Provide the [X, Y] coordinate of the cell's center where the given text is located.  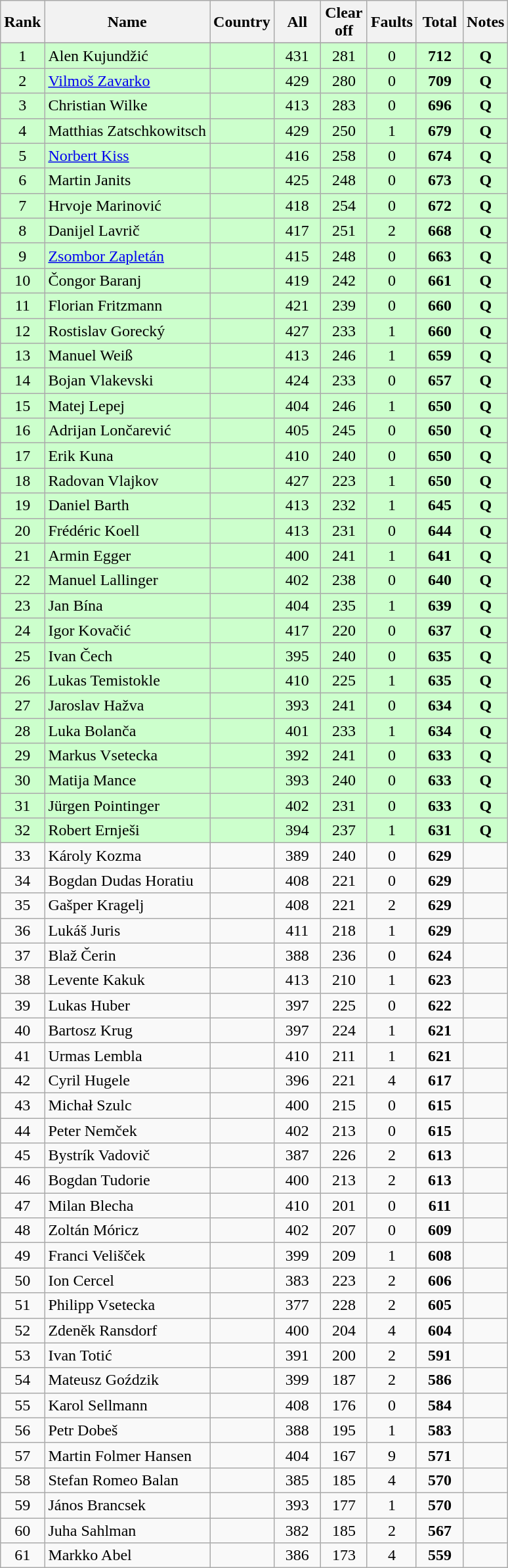
Frédéric Koell [127, 531]
672 [440, 206]
623 [440, 980]
5 [22, 156]
17 [22, 456]
Milan Blecha [127, 1206]
Karol Sellmann [127, 1405]
209 [344, 1255]
7 [22, 206]
Manuel Lallinger [127, 580]
Petr Dobeš [127, 1430]
Martin Folmer Hansen [127, 1455]
586 [440, 1380]
280 [344, 81]
19 [22, 506]
6 [22, 181]
383 [297, 1280]
567 [440, 1531]
29 [22, 756]
38 [22, 980]
8 [22, 230]
Christian Wilke [127, 106]
173 [344, 1556]
24 [22, 630]
424 [297, 381]
14 [22, 381]
674 [440, 156]
201 [344, 1206]
45 [22, 1156]
696 [440, 106]
661 [440, 280]
Rank [22, 22]
415 [297, 255]
31 [22, 806]
391 [297, 1355]
251 [344, 230]
405 [297, 431]
Lukas Huber [127, 1005]
Radovan Vlajkov [127, 481]
663 [440, 255]
245 [344, 431]
215 [344, 1105]
Michał Szulc [127, 1105]
591 [440, 1355]
33 [22, 856]
176 [344, 1405]
395 [297, 655]
Country [242, 22]
559 [440, 1556]
421 [297, 305]
János Brancsek [127, 1505]
Total [440, 22]
Erik Kuna [127, 456]
23 [22, 605]
622 [440, 1005]
239 [344, 305]
Luka Bolanča [127, 731]
712 [440, 56]
608 [440, 1255]
425 [297, 181]
624 [440, 955]
Urmas Lembla [127, 1055]
Stefan Romeo Balan [127, 1480]
Zsombor Zapletán [127, 255]
13 [22, 356]
242 [344, 280]
Danijel Lavrič [127, 230]
Mateusz Goździk [127, 1380]
Bartosz Krug [127, 1030]
Zdeněk Ransdorf [127, 1330]
20 [22, 531]
3 [22, 106]
606 [440, 1280]
396 [297, 1080]
37 [22, 955]
46 [22, 1181]
52 [22, 1330]
238 [344, 580]
Faults [391, 22]
583 [440, 1430]
431 [297, 56]
571 [440, 1455]
50 [22, 1280]
Franci Velišček [127, 1255]
27 [22, 705]
Čongor Baranj [127, 280]
59 [22, 1505]
392 [297, 756]
226 [344, 1156]
204 [344, 1330]
25 [22, 655]
12 [22, 330]
Philipp Vsetecka [127, 1305]
Matthias Zatschkowitsch [127, 131]
Bogdan Dudas Horatiu [127, 881]
611 [440, 1206]
639 [440, 605]
416 [297, 156]
Jürgen Pointinger [127, 806]
Jan Bína [127, 605]
Cyril Hugele [127, 1080]
Notes [486, 22]
604 [440, 1330]
39 [22, 1005]
Adrijan Lončarević [127, 431]
382 [297, 1531]
167 [344, 1455]
218 [344, 930]
Vilmoš Zavarko [127, 81]
220 [344, 630]
40 [22, 1030]
Lukas Temistokle [127, 680]
35 [22, 905]
Bystrík Vadovič [127, 1156]
26 [22, 680]
49 [22, 1255]
18 [22, 481]
44 [22, 1130]
385 [297, 1480]
Robert Ernješi [127, 831]
21 [22, 555]
Clear off [344, 22]
Blaž Čerin [127, 955]
57 [22, 1455]
211 [344, 1055]
679 [440, 131]
236 [344, 955]
Ion Cercel [127, 1280]
Martin Janits [127, 181]
15 [22, 406]
200 [344, 1355]
254 [344, 206]
387 [297, 1156]
187 [344, 1380]
605 [440, 1305]
34 [22, 881]
657 [440, 381]
389 [297, 856]
419 [297, 280]
Markko Abel [127, 1556]
48 [22, 1230]
394 [297, 831]
Ivan Čech [127, 655]
283 [344, 106]
Rostislav Gorecký [127, 330]
232 [344, 506]
224 [344, 1030]
Bogdan Tudorie [127, 1181]
54 [22, 1380]
637 [440, 630]
584 [440, 1405]
28 [22, 731]
673 [440, 181]
Norbert Kiss [127, 156]
Zoltán Móricz [127, 1230]
32 [22, 831]
Matej Lepej [127, 406]
55 [22, 1405]
401 [297, 731]
Levente Kakuk [127, 980]
250 [344, 131]
641 [440, 555]
Florian Fritzmann [127, 305]
258 [344, 156]
11 [22, 305]
386 [297, 1556]
237 [344, 831]
22 [22, 580]
210 [344, 980]
411 [297, 930]
Daniel Barth [127, 506]
Markus Vsetecka [127, 756]
235 [344, 605]
60 [22, 1531]
Manuel Weiß [127, 356]
30 [22, 781]
43 [22, 1105]
195 [344, 1430]
228 [344, 1305]
177 [344, 1505]
47 [22, 1206]
644 [440, 531]
Juha Sahlman [127, 1531]
56 [22, 1430]
61 [22, 1556]
All [297, 22]
Armin Egger [127, 555]
Alen Kujundžić [127, 56]
709 [440, 81]
Hrvoje Marinović [127, 206]
281 [344, 56]
Jaroslav Hažva [127, 705]
617 [440, 1080]
36 [22, 930]
Ivan Totić [127, 1355]
Károly Kozma [127, 856]
645 [440, 506]
10 [22, 280]
Name [127, 22]
418 [297, 206]
16 [22, 431]
Bojan Vlakevski [127, 381]
Gašper Kragelj [127, 905]
659 [440, 356]
Peter Nemček [127, 1130]
42 [22, 1080]
640 [440, 580]
41 [22, 1055]
58 [22, 1480]
631 [440, 831]
Lukáš Juris [127, 930]
51 [22, 1305]
Igor Kovačić [127, 630]
Matija Mance [127, 781]
668 [440, 230]
609 [440, 1230]
53 [22, 1355]
207 [344, 1230]
377 [297, 1305]
